Pinpoint the cell where the given text exists, returning its [x, y] midpoint coordinate. 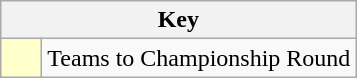
Teams to Championship Round [199, 58]
Key [178, 20]
